Search for the cell housing the specified text and yield its [x, y] center coordinate. 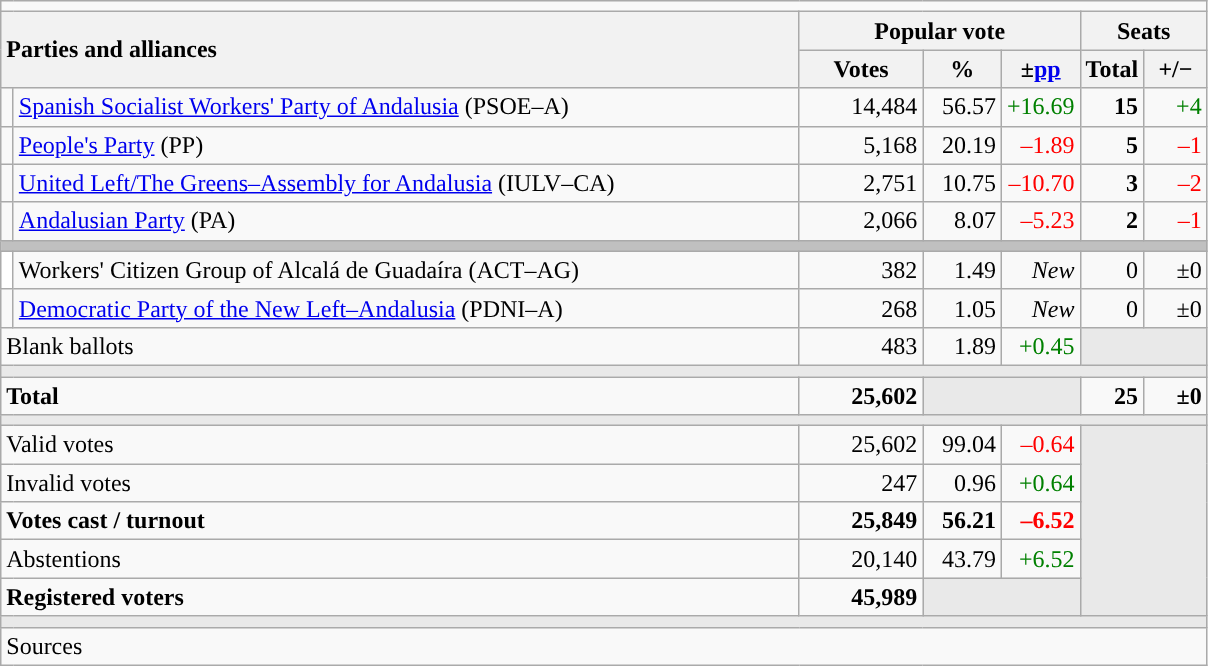
+0.64 [1040, 483]
–6.52 [1040, 521]
20,140 [861, 559]
483 [861, 346]
Democratic Party of the New Left–Andalusia (PDNI–A) [406, 308]
+16.69 [1040, 107]
–10.70 [1040, 183]
2,066 [861, 221]
Seats [1144, 31]
+0.45 [1040, 346]
Blank ballots [400, 346]
Parties and alliances [400, 50]
14,484 [861, 107]
5 [1112, 145]
Workers' Citizen Group of Alcalá de Guadaíra (ACT–AG) [406, 270]
–1.89 [1040, 145]
–2 [1176, 183]
Registered voters [400, 597]
8.07 [962, 221]
5,168 [861, 145]
People's Party (PP) [406, 145]
1.49 [962, 270]
382 [861, 270]
56.21 [962, 521]
±pp [1040, 69]
3 [1112, 183]
Invalid votes [400, 483]
Spanish Socialist Workers' Party of Andalusia (PSOE–A) [406, 107]
Votes cast / turnout [400, 521]
25,849 [861, 521]
99.04 [962, 445]
United Left/The Greens–Assembly for Andalusia (IULV–CA) [406, 183]
Valid votes [400, 445]
Abstentions [400, 559]
Popular vote [940, 31]
10.75 [962, 183]
Sources [604, 646]
+4 [1176, 107]
+/− [1176, 69]
–5.23 [1040, 221]
1.89 [962, 346]
20.19 [962, 145]
247 [861, 483]
268 [861, 308]
+6.52 [1040, 559]
1.05 [962, 308]
2,751 [861, 183]
15 [1112, 107]
25 [1112, 395]
45,989 [861, 597]
Votes [861, 69]
2 [1112, 221]
56.57 [962, 107]
% [962, 69]
0.96 [962, 483]
43.79 [962, 559]
Andalusian Party (PA) [406, 221]
–0.64 [1040, 445]
